Provide the (x, y) coordinate of the cell's center where the given text is located.  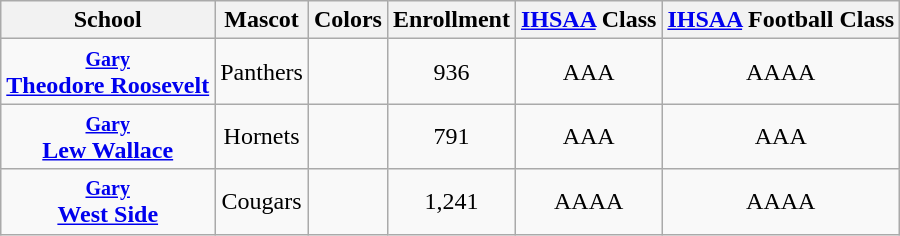
Enrollment (451, 20)
791 (451, 136)
Gary Theodore Roosevelt (108, 72)
Panthers (262, 72)
936 (451, 72)
IHSAA Class (588, 20)
Mascot (262, 20)
Colors (348, 20)
School (108, 20)
1,241 (451, 202)
Cougars (262, 202)
Hornets (262, 136)
IHSAA Football Class (781, 20)
Gary West Side (108, 202)
Gary Lew Wallace (108, 136)
